Determine the [X, Y] coordinate at the center of the cell enclosing the given text.  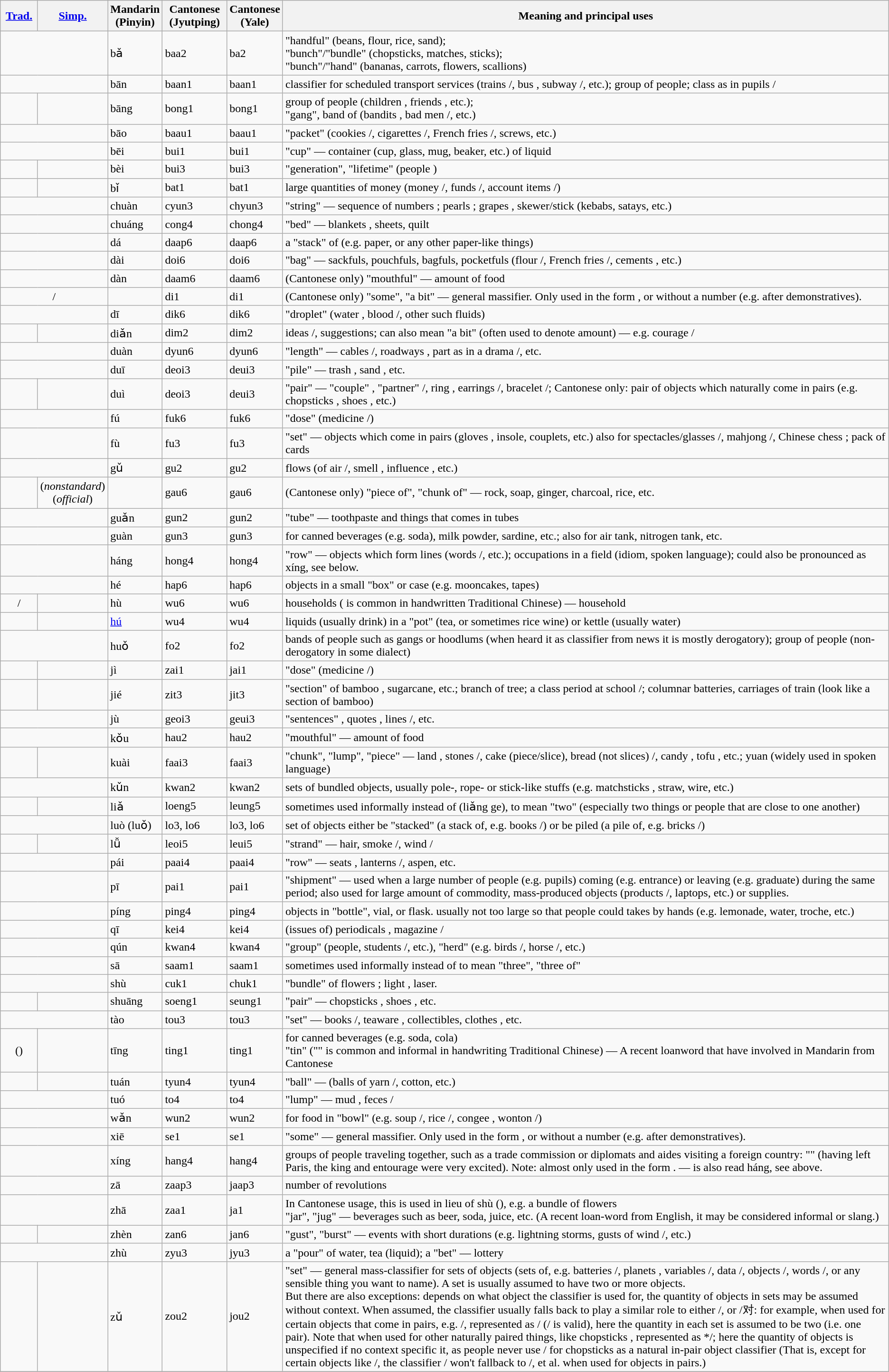
(nonstandard) (official) [73, 493]
jan6 [255, 1234]
hé [135, 585]
dài [135, 260]
diǎn [135, 333]
leung5 [255, 806]
sets of bundled objects, usually pole-, rope- or stick-like stuffs (e.g. matchsticks , straw, wire, etc.) [586, 787]
geui3 [255, 719]
geoi3 [195, 719]
"mouthful" — amount of food [586, 738]
ba2 [255, 53]
chuáng [135, 224]
loeng5 [195, 806]
luò (luǒ) [135, 825]
leoi5 [195, 844]
jai1 [255, 670]
ideas /, suggestions; can also mean "a bit" (often used to denote amount) — e.g. courage / [586, 333]
liquids (usually drink) in a "pot" (tea, or sometimes rice wine) or kettle (usually water) [586, 621]
sometimes used informally instead of to mean "three", "three of" [586, 965]
Mandarin(Pinyin) [135, 16]
classifier for scheduled transport services (trains /, bus , subway /, etc.); group of people; class as in pupils / [586, 84]
"string" — sequence of numbers ; pearls ; grapes , skewer/stick (kebabs, satays, etc.) [586, 206]
zou2 [195, 1316]
(issues of) periodicals , magazine / [586, 929]
a "stack" of (e.g. paper, or any other paper-like things) [586, 242]
baa2 [195, 53]
chong4 [255, 224]
kuài [135, 762]
tào [135, 1019]
zǔ [135, 1316]
ja1 [255, 1210]
objects in "bottle", vial, or flask. usually not too large so that people could takes by hands (e.g. lemonade, water, troche, etc.) [586, 911]
Cantonese (Jyutping) [195, 16]
chuàn [135, 206]
liǎ [135, 806]
"bundle" of flowers ; light , laser. [586, 983]
zit3 [195, 695]
guǎn [135, 518]
jou2 [255, 1316]
píng [135, 911]
seung1 [255, 1001]
zan6 [195, 1234]
jaap3 [255, 1185]
qī [135, 929]
gǔ [135, 468]
bāo [135, 133]
wǎn [135, 1118]
"generation", "lifetime" (people ) [586, 169]
guàn [135, 536]
number of revolutions [586, 1185]
"pile" — trash , sand , etc. [586, 370]
xiē [135, 1136]
chyun3 [255, 206]
shuāng [135, 1001]
"gust", "burst" — events with short durations (e.g. lightning storms, gusts of wind /, etc.) [586, 1234]
"strand" — hair, smoke /, wind / [586, 844]
zhèn [135, 1234]
zā [135, 1185]
"group" (people, students /, etc.), "herd" (e.g. birds /, horse /, etc.) [586, 947]
qún [135, 947]
tuán [135, 1081]
dàn [135, 278]
Meaning and principal uses [586, 16]
zaap3 [195, 1185]
jié [135, 695]
set of objects either be "stacked" (a stack of, e.g. books /) or be piled (a pile of, e.g. bricks /) [586, 825]
Simp. [73, 16]
bǐ [135, 188]
a "pour" of water, tea (liquid); a "bet" — lottery [586, 1252]
"length" — cables /, roadways , part as in a drama /, etc. [586, 352]
for food in "bowl" (e.g. soup /, rice /, congee , wonton /) [586, 1118]
(Cantonese only) "piece of", "chunk of" — rock, soap, ginger, charcoal, rice, etc. [586, 493]
"set" — objects which come in pairs (gloves , insole, couplets, etc.) also for spectacles/glasses /, mahjong /, Chinese chess ; pack of cards [586, 443]
"bag" — sackfuls, pouchfuls, bagfuls, pocketfuls (flour /, French fries /, cements , etc.) [586, 260]
jyu3 [255, 1252]
lǚ [135, 844]
zyu3 [195, 1252]
dá [135, 242]
dī [135, 314]
bāng [135, 108]
"row" — seats , lanterns /, aspen, etc. [586, 862]
(Cantonese only) "some", "a bit" — general massifier. Only used in the form , or without a number (e.g. after demonstratives). [586, 296]
cuk1 [195, 983]
"chunk", "lump", "piece" — land , stones /, cake (piece/slice), bread (not slices) /, candy , tofu , etc.; yuan (widely used in spoken language) [586, 762]
zhā [135, 1210]
households ( is common in handwritten Traditional Chinese) — household [586, 603]
Trad. [19, 16]
Cantonese(Yale) [255, 16]
cyun3 [195, 206]
tuó [135, 1099]
bēi [135, 151]
soeng1 [195, 1001]
"set" — books /, teaware , collectibles, clothes , etc. [586, 1019]
"row" — objects which form lines (words /, etc.); occupations in a field (idiom, spoken language); could also be pronounced as xíng, see below. [586, 561]
"lump" — mud , feces / [586, 1099]
jù [135, 719]
leui5 [255, 844]
bèi [135, 169]
huǒ [135, 646]
"packet" (cookies /, cigarettes /, French fries /, screws, etc.) [586, 133]
for canned beverages (e.g. soda), milk powder, sardine, etc.; also for air tank, nitrogen tank, etc. [586, 536]
"ball" — (balls of yarn /, cotton, etc.) [586, 1081]
xíng [135, 1161]
bǎ [135, 53]
zai1 [195, 670]
"tube" — toothpaste and things that comes in tubes [586, 518]
"handful" (beans, flour, rice, sand);"bunch"/"bundle" (chopsticks, matches, sticks);"bunch"/"hand" (bananas, carrots, flowers, scallions) [586, 53]
pī [135, 886]
() [19, 1050]
(Cantonese only) "mouthful" — amount of food [586, 278]
háng [135, 561]
sā [135, 965]
objects in a small "box" or case (e.g. mooncakes, tapes) [586, 585]
"pair" — chopsticks , shoes , etc. [586, 1001]
large quantities of money (money /, funds /, account items /) [586, 188]
zhù [135, 1252]
hù [135, 603]
duī [135, 370]
"some" — general massifier. Only used in the form , or without a number (e.g. after demonstratives). [586, 1136]
shù [135, 983]
zaa1 [195, 1210]
cong4 [195, 224]
jit3 [255, 695]
fú [135, 419]
group of people (children , friends , etc.);"gang", band of (bandits , bad men /, etc.) [586, 108]
sometimes used informally instead of (liǎng ge), to mean "two" (especially two things or people that are close to one another) [586, 806]
pái [135, 862]
fù [135, 443]
bān [135, 84]
duì [135, 394]
flows (of air /, smell , influence , etc.) [586, 468]
hú [135, 621]
kǔn [135, 787]
tīng [135, 1050]
"cup" — container (cup, glass, mug, beaker, etc.) of liquid [586, 151]
"bed" — blankets , sheets, quilt [586, 224]
jì [135, 670]
"droplet" (water , blood /, other such fluids) [586, 314]
duàn [135, 352]
kǒu [135, 738]
"sentences" , quotes , lines /, etc. [586, 719]
chuk1 [255, 983]
